Detect which cell encompasses the target text, then output its (X, Y) center coordinate. 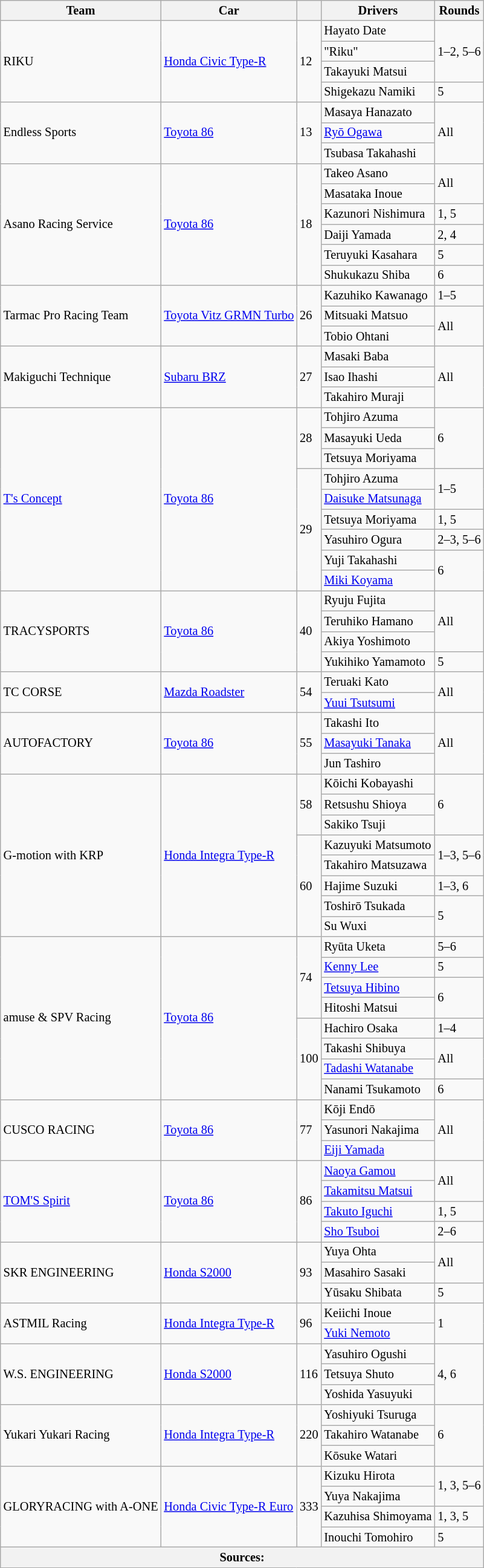
Drivers (378, 10)
T's Concept (81, 498)
Hayato Date (378, 31)
Yuji Takahashi (378, 560)
Akiya Yoshimoto (378, 642)
93 (309, 1272)
Hajime Suzuki (378, 886)
Kōsuke Watari (378, 1456)
Subaru BRZ (228, 376)
Honda Civic Type-R Euro (228, 1507)
Yoshiyuki Tsuruga (378, 1415)
Endless Sports (81, 133)
74 (309, 977)
1–3, 5–6 (459, 855)
Teruhiko Hamano (378, 621)
18 (309, 224)
SKR ENGINEERING (81, 1272)
Kazuhiko Kawanago (378, 296)
Rounds (459, 10)
1–3, 6 (459, 886)
Makiguchi Technique (81, 376)
TC CORSE (81, 692)
Inouchi Tomohiro (378, 1537)
Yuki Nemoto (378, 1333)
Mitsuaki Matsuo (378, 316)
60 (309, 885)
Yukari Yukari Racing (81, 1436)
Asano Racing Service (81, 224)
13 (309, 133)
1–4 (459, 1028)
Takamitsu Matsui (378, 1191)
Daiji Yamada (378, 235)
Shigekazu Namiki (378, 92)
Kazuyuki Matsumoto (378, 845)
Tadashi Watanabe (378, 1069)
2–3, 5–6 (459, 539)
Masaki Baba (378, 356)
Teruaki Kato (378, 682)
Toyota Vitz GRMN Turbo (228, 316)
Hachiro Osaka (378, 1028)
Kenny Lee (378, 967)
Takeo Asano (378, 174)
Mazda Roadster (228, 692)
Kazuhisa Shimoyama (378, 1517)
Miki Koyama (378, 581)
Kōichi Kobayashi (378, 784)
Naoya Gamou (378, 1171)
G-motion with KRP (81, 855)
Takayuki Matsui (378, 71)
220 (309, 1436)
28 (309, 438)
W.S. ENGINEERING (81, 1374)
AUTOFACTORY (81, 743)
Masataka Inoue (378, 194)
29 (309, 529)
Team (81, 10)
333 (309, 1507)
54 (309, 692)
Hitoshi Matsui (378, 1008)
Yoshida Yasuyuki (378, 1394)
Yuya Ohta (378, 1252)
Takahiro Muraji (378, 397)
Keiichi Inoue (378, 1313)
5–6 (459, 947)
Yasuhiro Ogura (378, 539)
GLORYRACING with A-ONE (81, 1507)
TOM'S Spirit (81, 1201)
Tobio Ohtani (378, 336)
Nanami Tsukamoto (378, 1089)
"Riku" (378, 51)
Kōji Endō (378, 1110)
55 (309, 743)
Takahiro Matsuzawa (378, 865)
TRACYSPORTS (81, 631)
Kizuku Hirota (378, 1476)
Tetsuya Hibino (378, 987)
Takuto Iguchi (378, 1211)
58 (309, 804)
Yasunori Nakajima (378, 1130)
Masayuki Tanaka (378, 743)
Eiji Yamada (378, 1150)
2–6 (459, 1232)
86 (309, 1201)
12 (309, 62)
2, 4 (459, 235)
Yuui Tsutsumi (378, 703)
Daisuke Matsunaga (378, 499)
Kazunori Nishimura (378, 214)
Ryuju Fujita (378, 600)
Shukukazu Shiba (378, 275)
26 (309, 316)
Tarmac Pro Racing Team (81, 316)
amuse & SPV Racing (81, 1018)
Takashi Ito (378, 723)
Tsubasa Takahashi (378, 153)
Honda Civic Type-R (228, 62)
Yukihiko Yamamoto (378, 662)
Tetsuya Shuto (378, 1374)
CUSCO RACING (81, 1130)
Isao Ihashi (378, 377)
Retsushu Shioya (378, 804)
Sakiko Tsuji (378, 825)
Jun Tashiro (378, 764)
Sho Tsuboi (378, 1232)
Yūsaku Shibata (378, 1293)
Su Wuxi (378, 926)
ASTMIL Racing (81, 1323)
1, 3, 5–6 (459, 1486)
77 (309, 1130)
116 (309, 1374)
Ryūta Uketa (378, 947)
Sources: (242, 1557)
Takahiro Watanabe (378, 1435)
Masayuki Ueda (378, 438)
1 (459, 1323)
Teruyuki Kasahara (378, 255)
27 (309, 376)
4, 6 (459, 1374)
Takashi Shibuya (378, 1049)
Toshirō Tsukada (378, 906)
96 (309, 1323)
Yuya Nakajima (378, 1496)
Car (228, 10)
Ryō Ogawa (378, 132)
Masaya Hanazato (378, 112)
1, 3, 5 (459, 1517)
40 (309, 631)
RIKU (81, 62)
Yasuhiro Ogushi (378, 1354)
1–2, 5–6 (459, 51)
100 (309, 1058)
Masahiro Sasaki (378, 1272)
